Search for the cell housing the specified text and yield its (x, y) center coordinate. 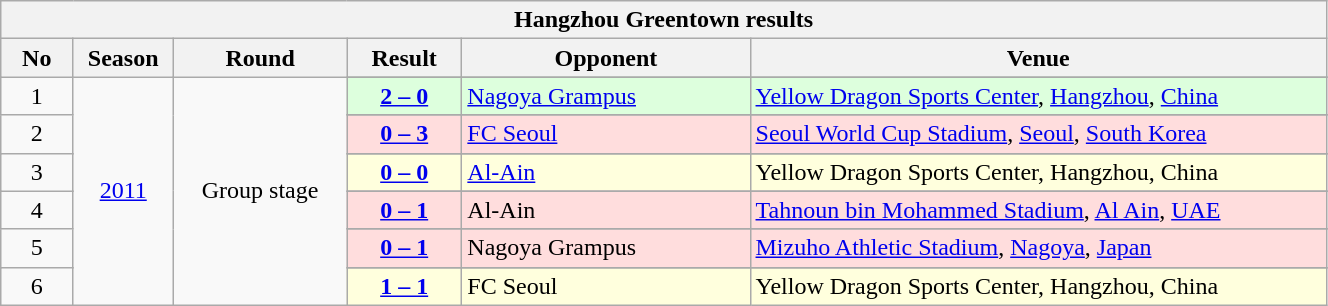
4 (37, 210)
Seoul World Cup Stadium, Seoul, South Korea (1038, 134)
Result (404, 58)
2011 (124, 191)
Mizuho Athletic Stadium, Nagoya, Japan (1038, 248)
Hangzhou Greentown results (664, 20)
1 (37, 96)
2 – 0 (404, 96)
6 (37, 286)
Season (124, 58)
0 – 3 (404, 134)
1 – 1 (404, 286)
Tahnoun bin Mohammed Stadium, Al Ain, UAE (1038, 210)
Round (260, 58)
0 – 0 (404, 172)
Venue (1038, 58)
Group stage (260, 191)
5 (37, 248)
3 (37, 172)
2 (37, 134)
No (37, 58)
Opponent (606, 58)
